Pinpoint the cell where the given text exists, returning its (X, Y) midpoint coordinate. 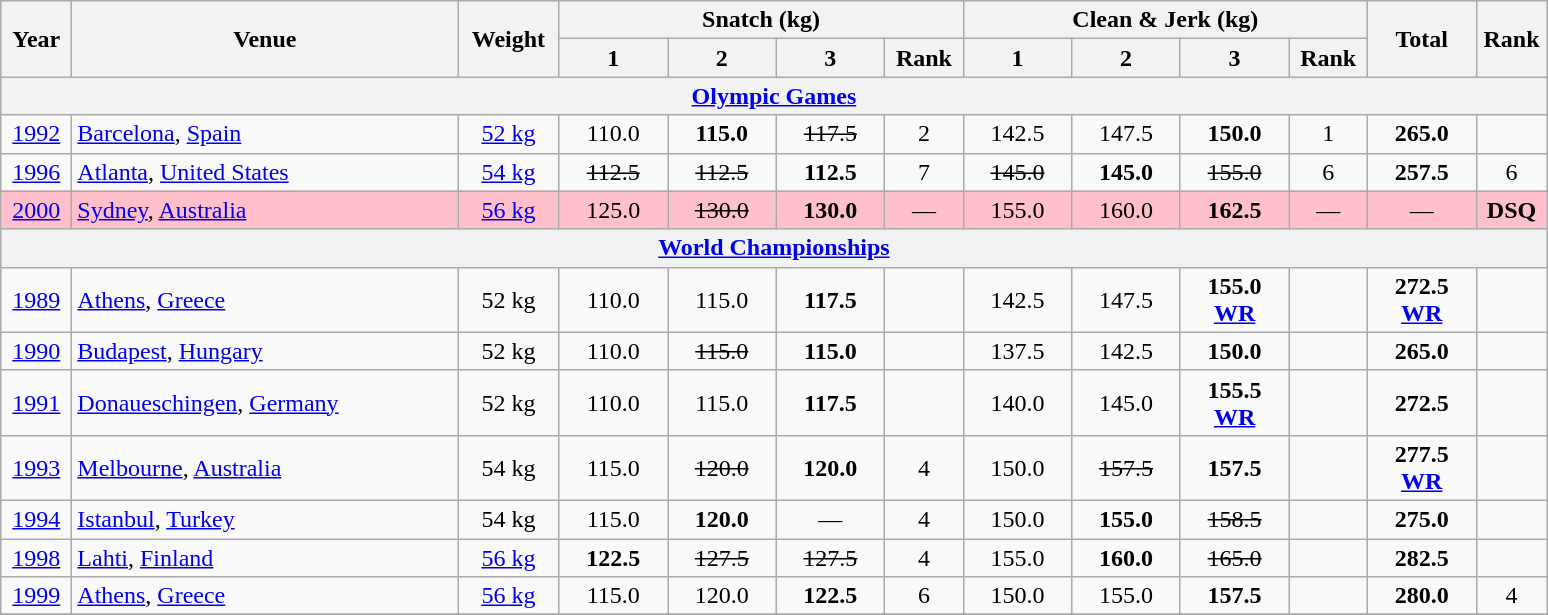
Donaueschingen, Germany (265, 402)
165.0 (1234, 557)
1999 (36, 596)
Istanbul, Turkey (265, 519)
282.5 (1422, 557)
137.5 (1018, 351)
Barcelona, Spain (265, 134)
Sydney, Australia (265, 210)
125.0 (614, 210)
140.0 (1018, 402)
1991 (36, 402)
1989 (36, 300)
158.5 (1234, 519)
280.0 (1422, 596)
1994 (36, 519)
272.5 WR (1422, 300)
Lahti, Finland (265, 557)
Melbourne, Australia (265, 468)
Year (36, 39)
Snatch (kg) (761, 20)
World Championships (774, 248)
162.5 (1234, 210)
1992 (36, 134)
Venue (265, 39)
272.5 (1422, 402)
Weight (508, 39)
DSQ (1512, 210)
Total (1422, 39)
Clean & Jerk (kg) (1165, 20)
155.5 WR (1234, 402)
1990 (36, 351)
257.5 (1422, 172)
7 (924, 172)
1993 (36, 468)
277.5 WR (1422, 468)
155.0 WR (1234, 300)
Budapest, Hungary (265, 351)
275.0 (1422, 519)
2000 (36, 210)
Olympic Games (774, 96)
1996 (36, 172)
Atlanta, United States (265, 172)
1998 (36, 557)
